Return (x, y) of the center of cell containing provided text 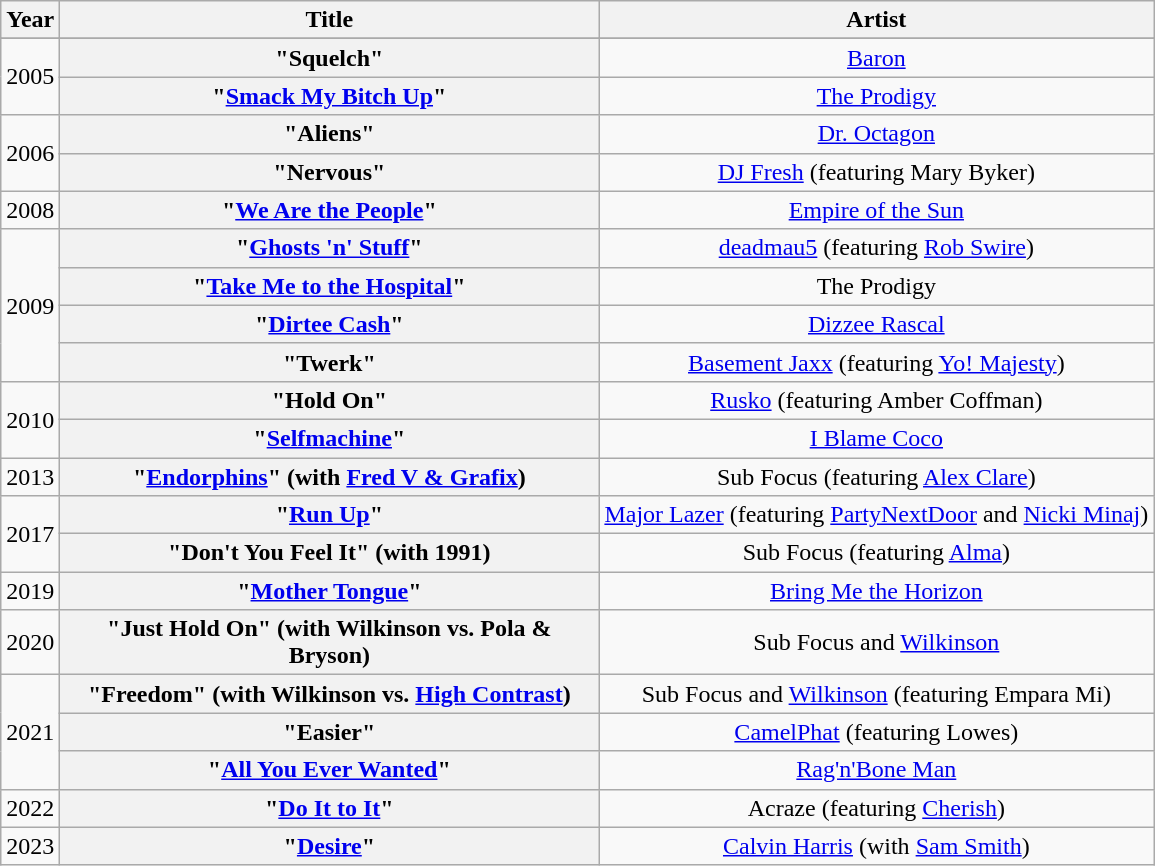
"Freedom" (with Wilkinson vs. High Contrast) (330, 694)
Year (30, 20)
"Smack My Bitch Up" (330, 96)
Sub Focus (featuring Alex Clare) (876, 477)
Baron (876, 58)
Bring Me the Horizon (876, 591)
"Take Me to the Hospital" (330, 286)
2020 (30, 642)
DJ Fresh (featuring Mary Byker) (876, 172)
"Run Up" (330, 515)
Sub Focus and Wilkinson (876, 642)
2017 (30, 534)
2022 (30, 808)
2013 (30, 477)
"All You Ever Wanted" (330, 770)
Empire of the Sun (876, 210)
Title (330, 20)
2006 (30, 153)
"Ghosts 'n' Stuff" (330, 248)
Dr. Octagon (876, 134)
"Twerk" (330, 362)
"Don't You Feel It" (with 1991) (330, 553)
Sub Focus (featuring Alma) (876, 553)
I Blame Coco (876, 438)
"Nervous" (330, 172)
2010 (30, 419)
Acraze (featuring Cherish) (876, 808)
CamelPhat (featuring Lowes) (876, 732)
2019 (30, 591)
deadmau5 (featuring Rob Swire) (876, 248)
Rusko (featuring Amber Coffman) (876, 400)
Major Lazer (featuring PartyNextDoor and Nicki Minaj) (876, 515)
"Endorphins" (with Fred V & Grafix) (330, 477)
Dizzee Rascal (876, 324)
2023 (30, 846)
"Do It to It" (330, 808)
"Desire" (330, 846)
"Selfmachine" (330, 438)
"Dirtee Cash" (330, 324)
2008 (30, 210)
"Easier" (330, 732)
"Just Hold On" (with Wilkinson vs. Pola & Bryson) (330, 642)
"Squelch" (330, 58)
2021 (30, 732)
"Mother Tongue" (330, 591)
Sub Focus and Wilkinson (featuring Empara Mi) (876, 694)
"Hold On" (330, 400)
2005 (30, 77)
2009 (30, 305)
"We Are the People" (330, 210)
Calvin Harris (with Sam Smith) (876, 846)
Rag'n'Bone Man (876, 770)
Basement Jaxx (featuring Yo! Majesty) (876, 362)
"Aliens" (330, 134)
Artist (876, 20)
